Pinpoint the cell where the given text exists, returning its (x, y) midpoint coordinate. 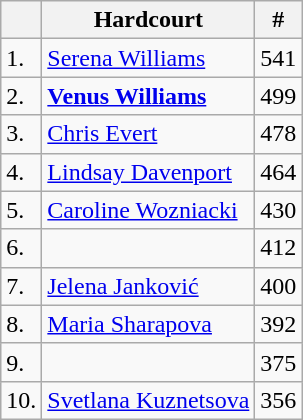
541 (278, 58)
# (278, 20)
10. (22, 400)
6. (22, 248)
Serena Williams (148, 58)
Lindsay Davenport (148, 172)
9. (22, 362)
375 (278, 362)
499 (278, 96)
412 (278, 248)
464 (278, 172)
478 (278, 134)
3. (22, 134)
Caroline Wozniacki (148, 210)
Svetlana Kuznetsova (148, 400)
1. (22, 58)
8. (22, 324)
392 (278, 324)
4. (22, 172)
400 (278, 286)
356 (278, 400)
Hardcourt (148, 20)
7. (22, 286)
2. (22, 96)
5. (22, 210)
Venus Williams (148, 96)
Maria Sharapova (148, 324)
430 (278, 210)
Jelena Janković (148, 286)
Chris Evert (148, 134)
